Detect which cell encompasses the target text, then output its (X, Y) center coordinate. 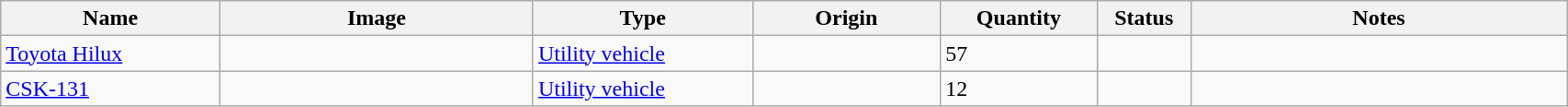
Status (1144, 18)
Toyota Hilux (110, 53)
Name (110, 18)
Origin (847, 18)
Notes (1378, 18)
12 (1019, 89)
Quantity (1019, 18)
Type (643, 18)
57 (1019, 53)
Image (377, 18)
CSK-131 (110, 89)
